Output the (X, Y) coordinate of the center of the cell containing the given text.  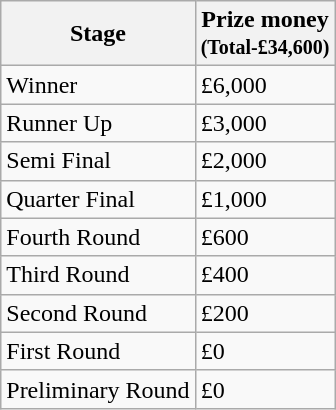
£2,000 (265, 161)
£200 (265, 313)
Prize money(Total-£34,600) (265, 34)
Third Round (98, 275)
£600 (265, 237)
Stage (98, 34)
£400 (265, 275)
First Round (98, 351)
Second Round (98, 313)
£6,000 (265, 85)
Preliminary Round (98, 389)
£3,000 (265, 123)
Quarter Final (98, 199)
Winner (98, 85)
Fourth Round (98, 237)
Runner Up (98, 123)
£1,000 (265, 199)
Semi Final (98, 161)
